Output the [X, Y] coordinate of the center of the cell containing the given text.  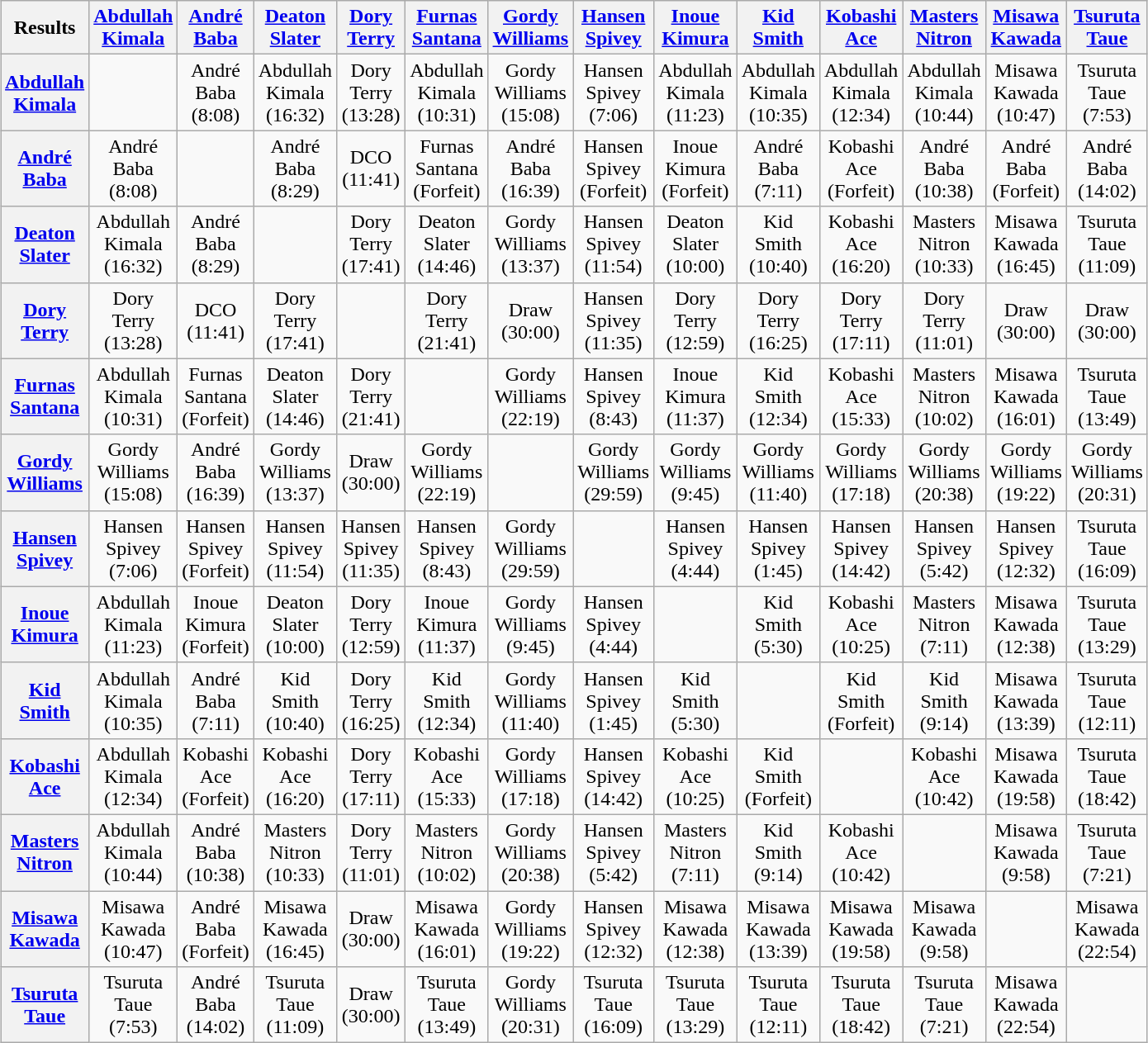
Results [45, 28]
